Return [X, Y] of the center of cell containing provided text 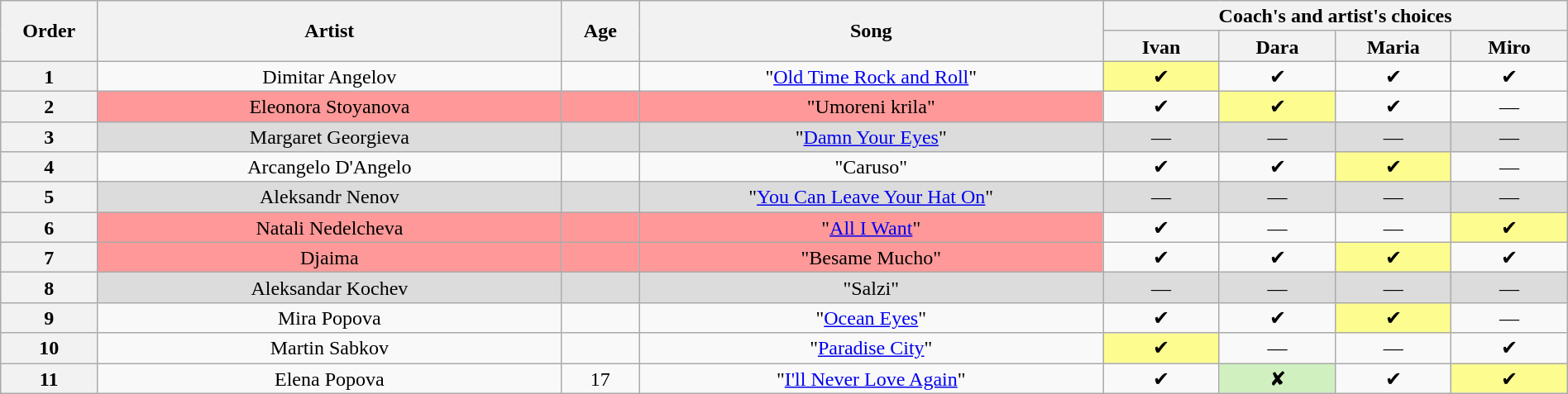
6 [50, 228]
4 [50, 167]
8 [50, 287]
Aleksandr Nenov [329, 197]
Maria [1394, 46]
Margaret Georgieva [329, 137]
Miro [1509, 46]
Aleksandar Kochev [329, 287]
Natali Nedelcheva [329, 228]
"Ocean Eyes" [872, 317]
17 [600, 378]
"You Can Leave Your Hat On" [872, 197]
Eleonora Stoyanova [329, 106]
"Old Time Rock and Roll" [872, 76]
1 [50, 76]
5 [50, 197]
"I'll Never Love Again" [872, 378]
Ivan [1161, 46]
"Paradise City" [872, 349]
Elena Popova [329, 378]
✘ [1277, 378]
"Salzi" [872, 287]
Djaima [329, 258]
Order [50, 31]
"Caruso" [872, 167]
Age [600, 31]
Arcangelo D'Angelo [329, 167]
Martin Sabkov [329, 349]
"Besame Mucho" [872, 258]
Mira Popova [329, 317]
3 [50, 137]
Song [872, 31]
"Umoreni krila" [872, 106]
11 [50, 378]
2 [50, 106]
10 [50, 349]
9 [50, 317]
"All I Want" [872, 228]
Dara [1277, 46]
"Damn Your Eyes" [872, 137]
Dimitar Angelov [329, 76]
Artist [329, 31]
Coach's and artist's choices [1335, 17]
7 [50, 258]
